Locate the cell with the specified text and output its [X, Y] center coordinate. 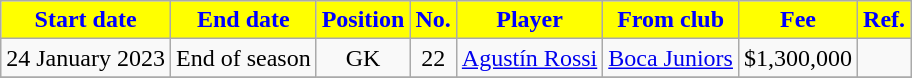
22 [433, 58]
24 January 2023 [86, 58]
Fee [798, 20]
GK [363, 58]
Position [363, 20]
End of season [243, 58]
Start date [86, 20]
Agustín Rossi [529, 58]
$1,300,000 [798, 58]
No. [433, 20]
End date [243, 20]
Ref. [884, 20]
From club [671, 20]
Boca Juniors [671, 58]
Player [529, 20]
